Pinpoint the cell where the given text exists, returning its [x, y] midpoint coordinate. 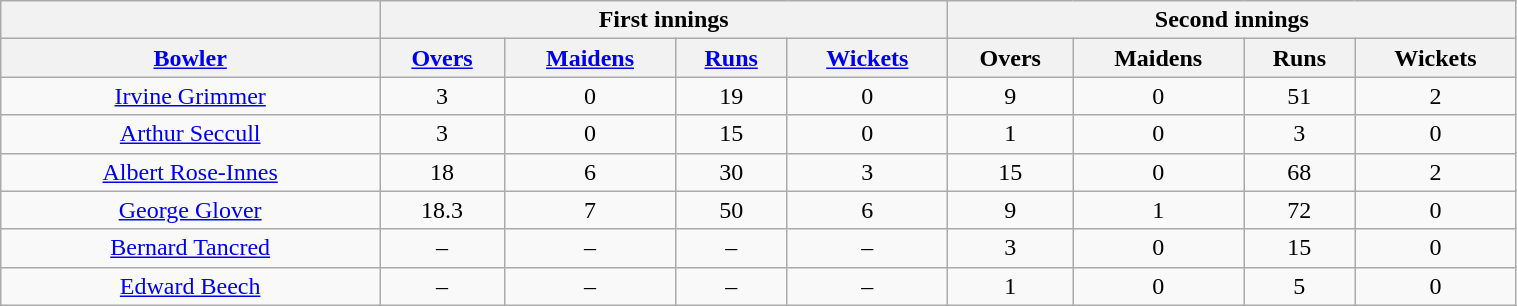
Bernard Tancred [190, 248]
50 [732, 210]
Albert Rose-Innes [190, 172]
Arthur Seccull [190, 134]
19 [732, 96]
68 [1300, 172]
First innings [664, 20]
30 [732, 172]
Second innings [1232, 20]
18 [442, 172]
7 [590, 210]
5 [1300, 286]
51 [1300, 96]
Irvine Grimmer [190, 96]
72 [1300, 210]
Bowler [190, 58]
Edward Beech [190, 286]
George Glover [190, 210]
18.3 [442, 210]
